Provide the (X, Y) coordinate of the cell's center where the given text is located.  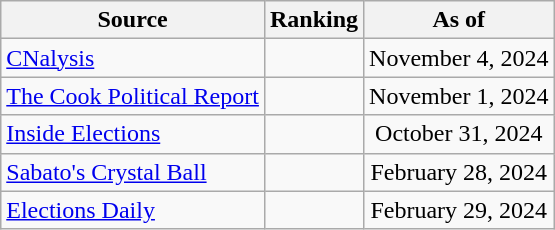
October 31, 2024 (459, 134)
The Cook Political Report (133, 96)
CNalysis (133, 58)
Ranking (314, 20)
As of (459, 20)
November 4, 2024 (459, 58)
Elections Daily (133, 210)
Sabato's Crystal Ball (133, 172)
November 1, 2024 (459, 96)
February 28, 2024 (459, 172)
Inside Elections (133, 134)
February 29, 2024 (459, 210)
Source (133, 20)
